Return (x, y) of the center of cell containing provided text 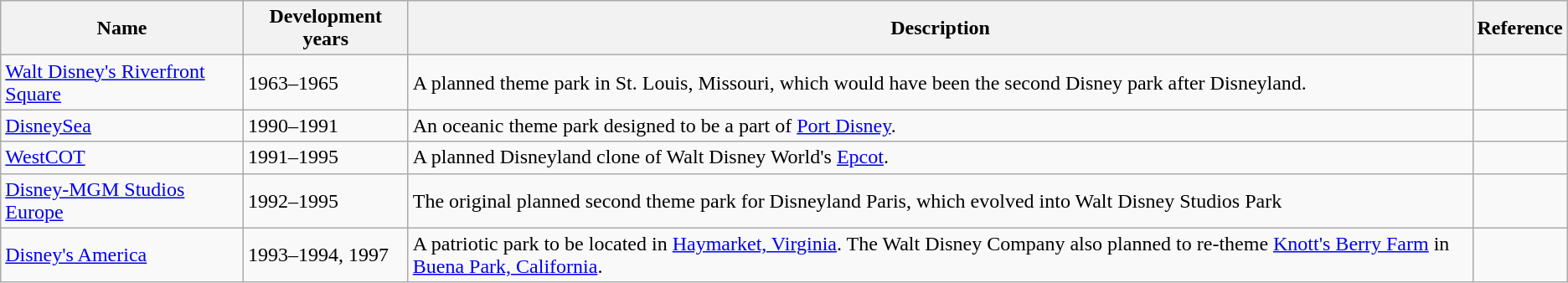
The original planned second theme park for Disneyland Paris, which evolved into Walt Disney Studios Park (940, 201)
Disney-MGM Studios Europe (122, 201)
1992–1995 (325, 201)
Name (122, 28)
A planned Disneyland clone of Walt Disney World's Epcot. (940, 157)
1991–1995 (325, 157)
An oceanic theme park designed to be a part of Port Disney. (940, 126)
DisneySea (122, 126)
1963–1965 (325, 82)
Disney's America (122, 255)
1990–1991 (325, 126)
A planned theme park in St. Louis, Missouri, which would have been the second Disney park after Disneyland. (940, 82)
WestCOT (122, 157)
Walt Disney's Riverfront Square (122, 82)
1993–1994, 1997 (325, 255)
Development years (325, 28)
A patriotic park to be located in Haymarket, Virginia. The Walt Disney Company also planned to re-theme Knott's Berry Farm in Buena Park, California. (940, 255)
Description (940, 28)
Reference (1519, 28)
